Return the (X, Y) coordinate for the center point of the cell that contains the specified text.  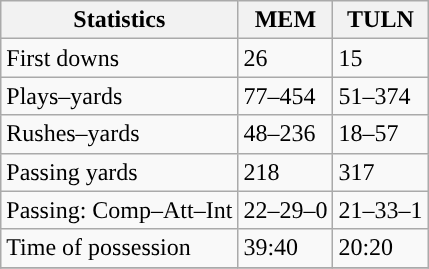
Rushes–yards (120, 134)
317 (380, 172)
20:20 (380, 248)
Time of possession (120, 248)
21–33–1 (380, 210)
39:40 (286, 248)
TULN (380, 20)
MEM (286, 20)
26 (286, 58)
First downs (120, 58)
51–374 (380, 96)
18–57 (380, 134)
Statistics (120, 20)
48–236 (286, 134)
77–454 (286, 96)
22–29–0 (286, 210)
Passing: Comp–Att–Int (120, 210)
Passing yards (120, 172)
218 (286, 172)
15 (380, 58)
Plays–yards (120, 96)
